For the text-containing cell, return its midpoint in [x, y] coordinate format. 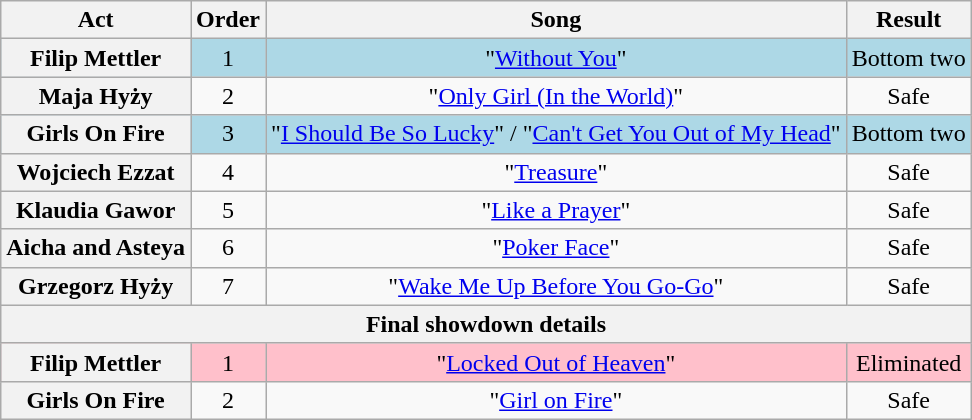
"Treasure" [556, 172]
Maja Hyży [96, 96]
Klaudia Gawor [96, 210]
3 [228, 134]
"Wake Me Up Before You Go-Go" [556, 286]
"Without You" [556, 58]
"Locked Out of Heaven" [556, 362]
"Like a Prayer" [556, 210]
"Girl on Fire" [556, 400]
Result [908, 20]
Grzegorz Hyży [96, 286]
"I Should Be So Lucky" / "Can't Get You Out of My Head" [556, 134]
5 [228, 210]
6 [228, 248]
Order [228, 20]
Act [96, 20]
"Only Girl (In the World)" [556, 96]
Song [556, 20]
7 [228, 286]
Aicha and Asteya [96, 248]
Eliminated [908, 362]
4 [228, 172]
"Poker Face" [556, 248]
Final showdown details [486, 324]
Wojciech Ezzat [96, 172]
